For the text-containing cell, return its midpoint in (X, Y) coordinate format. 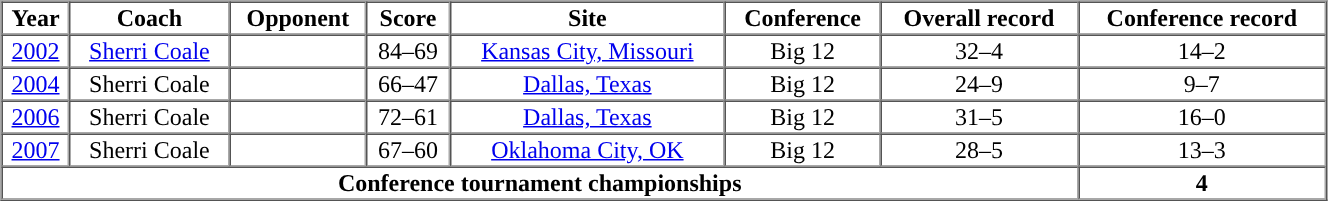
Oklahoma City, OK (588, 150)
16–0 (1202, 116)
4 (1202, 182)
72–61 (408, 116)
31–5 (979, 116)
32–4 (979, 50)
2004 (36, 84)
2006 (36, 116)
Conference record (1202, 18)
Overall record (979, 18)
Conference tournament championships (540, 182)
Score (408, 18)
14–2 (1202, 50)
Coach (150, 18)
Opponent (298, 18)
28–5 (979, 150)
84–69 (408, 50)
67–60 (408, 150)
Site (588, 18)
66–47 (408, 84)
24–9 (979, 84)
9–7 (1202, 84)
13–3 (1202, 150)
2007 (36, 150)
2002 (36, 50)
Kansas City, Missouri (588, 50)
Year (36, 18)
Conference (802, 18)
